Detect which cell encompasses the target text, then output its (X, Y) center coordinate. 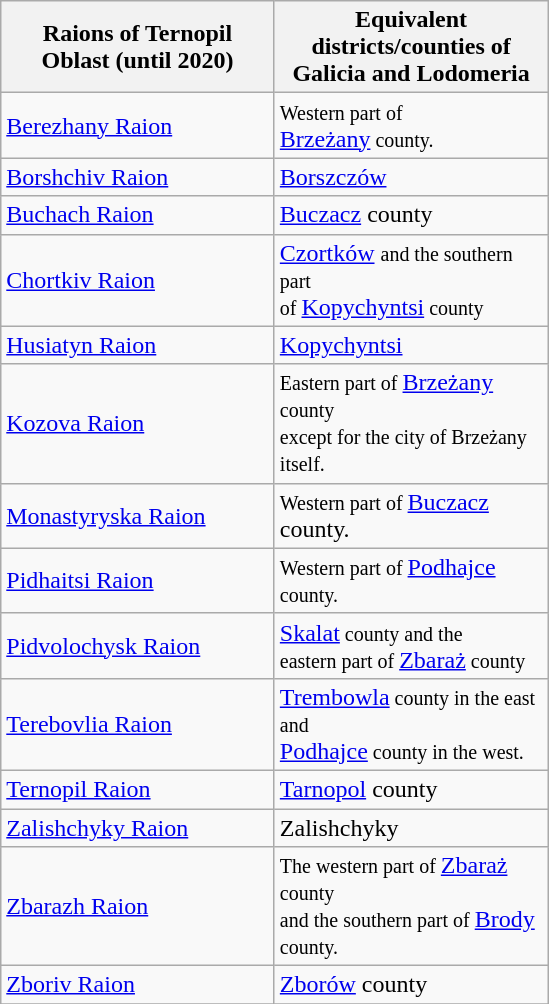
Pidhaitsi Raion (138, 580)
Equivalent districts/counties of Galicia and Lodomeria (411, 47)
The western part of Zbaraż county and the southern part of Brody county. (411, 906)
Kopychyntsi (411, 345)
Eastern part of Brzeżany countyexcept for the city of Brzeżany itself. (411, 424)
Trembowla county in the east andPodhajce county in the west. (411, 724)
Czortków and the southern partof Kopychyntsi county (411, 280)
Western part of Brzeżany county. (411, 126)
Buczacz county (411, 215)
Kozova Raion (138, 424)
Pidvolochysk Raion (138, 646)
Skalat county and the eastern part of Zbaraż county (411, 646)
Zalishchyky Raion (138, 827)
Raions of Ternopil Oblast (until 2020) (138, 47)
Western part of Buczacz county. (411, 516)
Zborów county (411, 985)
Borshchiv Raion (138, 177)
Buchach Raion (138, 215)
Tarnopol county (411, 789)
Ternopil Raion (138, 789)
Husiatyn Raion (138, 345)
Berezhany Raion (138, 126)
Zboriv Raion (138, 985)
Monastyryska Raion (138, 516)
Borszczów (411, 177)
Chortkiv Raion (138, 280)
Zbarazh Raion (138, 906)
Zalishchyky (411, 827)
Terebovlia Raion (138, 724)
Western part of Podhajce county. (411, 580)
